Search for the cell housing the specified text and yield its (X, Y) center coordinate. 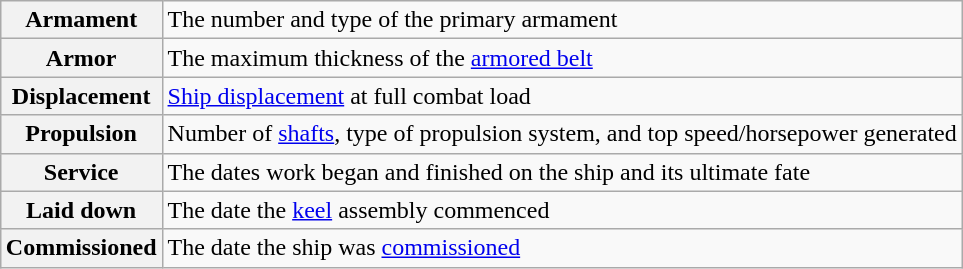
The dates work began and finished on the ship and its ultimate fate (562, 172)
Armament (81, 20)
The number and type of the primary armament (562, 20)
The maximum thickness of the armored belt (562, 58)
Displacement (81, 96)
Service (81, 172)
Armor (81, 58)
Ship displacement at full combat load (562, 96)
Commissioned (81, 248)
The date the ship was commissioned (562, 248)
The date the keel assembly commenced (562, 210)
Laid down (81, 210)
Propulsion (81, 134)
Number of shafts, type of propulsion system, and top speed/horsepower generated (562, 134)
